From the cell containing the given text, extract its center point as (x, y) coordinate. 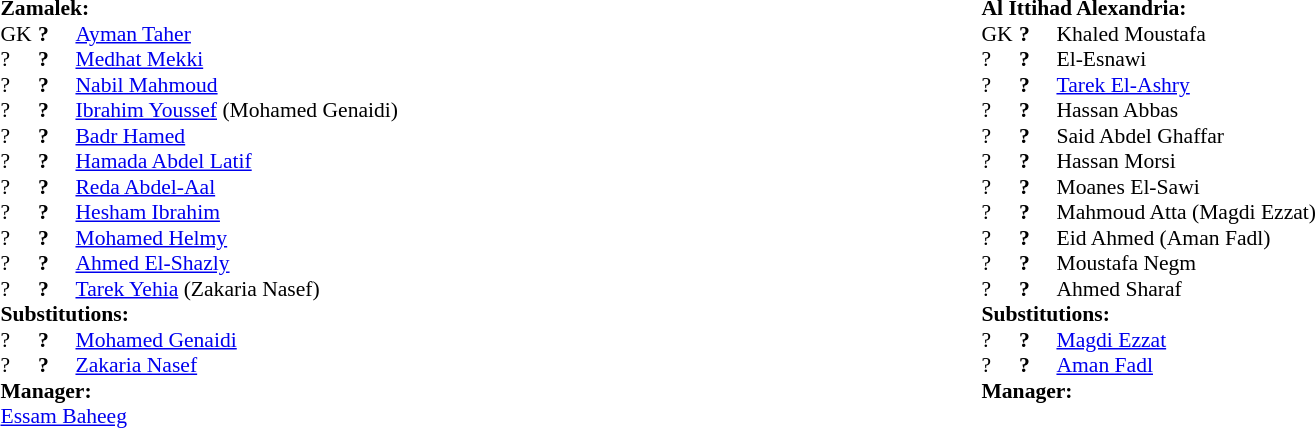
Substitutions: (199, 315)
Ibrahim Youssef (Mohamed Genaidi) (236, 111)
Ayman Taher (236, 34)
Mohamed Genaidi (236, 340)
Ahmed El-Shazly (236, 263)
Tarek Yehia (Zakaria Nasef) (236, 289)
Nabil Mahmoud (236, 85)
Hesham Ibrahim (236, 213)
Medhat Mekki (236, 59)
Manager: (199, 391)
Hamada Abdel Latif (236, 161)
Zakaria Nasef (236, 365)
Mohamed Helmy (236, 238)
Badr Hamed (236, 136)
Reda Abdel-Aal (236, 187)
